Find where the given text appears and provide that cell's center as (x, y) coordinate. 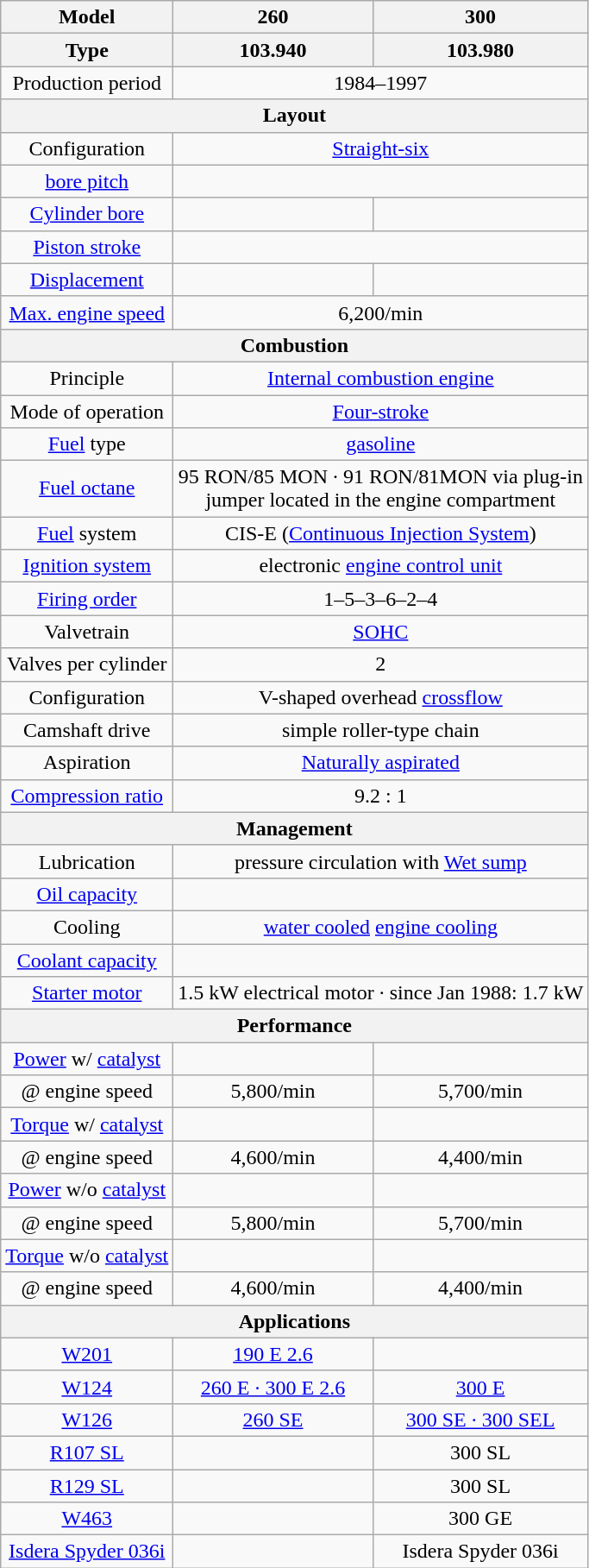
300 (480, 17)
Applications (295, 1321)
1–5–3–6–2–4 (381, 599)
1984–1997 (381, 83)
2 (381, 664)
103.940 (273, 50)
water cooled engine cooling (381, 927)
Fuel type (87, 444)
Torque w/o catalyst (87, 1256)
6,200/min (381, 312)
SOHC (381, 632)
Compression ratio (87, 796)
Coolant capacity (87, 960)
R107 SL (87, 1452)
Piston stroke (87, 247)
Max. engine speed (87, 312)
Starter motor (87, 993)
V-shaped overhead crossflow (381, 697)
Type (87, 50)
300 E (480, 1387)
Aspiration (87, 763)
Naturally aspirated (381, 763)
Internal combustion engine (381, 378)
Cylinder bore (87, 214)
Model (87, 17)
Straight-six (381, 148)
Camshaft drive (87, 730)
W463 (87, 1519)
Four-stroke (381, 412)
Combustion (295, 345)
simple roller-type chain (381, 730)
Production period (87, 83)
Performance (295, 1026)
103.980 (480, 50)
Valvetrain (87, 632)
gasoline (381, 444)
R129 SL (87, 1485)
Displacement (87, 280)
W201 (87, 1354)
W124 (87, 1387)
260 (273, 17)
pressure circulation with Wet sump (381, 861)
9.2 : 1 (381, 796)
Power w/ catalyst (87, 1059)
Mode of operation (87, 412)
190 E 2.6 (273, 1354)
W126 (87, 1420)
Power w/o catalyst (87, 1190)
Fuel system (87, 533)
CIS-E (Continuous Injection System) (381, 533)
300 SE · 300 SEL (480, 1420)
Cooling (87, 927)
Lubrication (87, 861)
300 GE (480, 1519)
1.5 kW electrical motor · since Jan 1988: 1.7 kW (381, 993)
Torque w/ catalyst (87, 1124)
Management (295, 828)
electronic engine control unit (381, 566)
Ignition system (87, 566)
Firing order (87, 599)
bore pitch (87, 181)
Fuel octane (87, 488)
Valves per cylinder (87, 664)
Layout (295, 116)
260 E · 300 E 2.6 (273, 1387)
260 SE (273, 1420)
Oil capacity (87, 894)
Principle (87, 378)
95 RON/85 MON · 91 RON/81MON via plug-in jumper located in the engine compartment (381, 488)
